Identify which cell holds the provided text, then report its [X, Y] central coordinate. 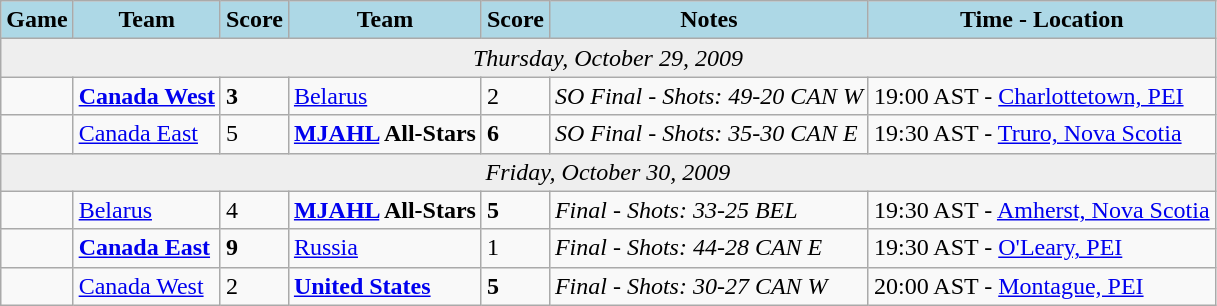
Notes [708, 20]
19:30 AST - Amherst, Nova Scotia [1042, 210]
3 [254, 96]
Time - Location [1042, 20]
19:30 AST - Truro, Nova Scotia [1042, 134]
SO Final - Shots: 35-30 CAN E [708, 134]
Friday, October 30, 2009 [608, 172]
United States [384, 286]
20:00 AST - Montague, PEI [1042, 286]
6 [515, 134]
Final - Shots: 33-25 BEL [708, 210]
Game [37, 20]
Final - Shots: 30-27 CAN W [708, 286]
Final - Shots: 44-28 CAN E [708, 248]
SO Final - Shots: 49-20 CAN W [708, 96]
Thursday, October 29, 2009 [608, 58]
1 [515, 248]
19:30 AST - O'Leary, PEI [1042, 248]
9 [254, 248]
4 [254, 210]
Russia [384, 248]
19:00 AST - Charlottetown, PEI [1042, 96]
